Detect which cell encompasses the target text, then output its (x, y) center coordinate. 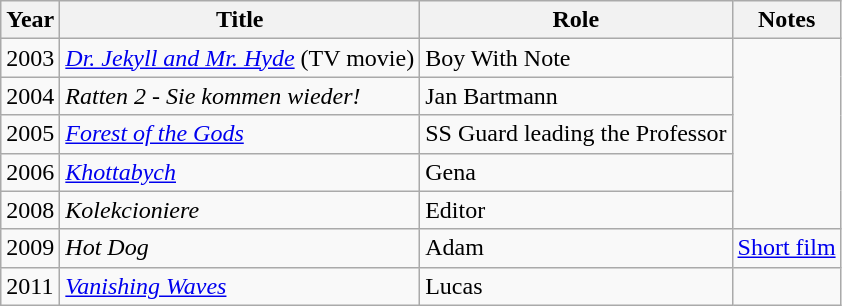
2004 (30, 96)
Forest of the Gods (240, 134)
2003 (30, 58)
Short film (786, 248)
2009 (30, 248)
Khottabych (240, 172)
SS Guard leading the Professor (576, 134)
2008 (30, 210)
Boy With Note (576, 58)
Title (240, 20)
Adam (576, 248)
2006 (30, 172)
Jan Bartmann (576, 96)
Hot Dog (240, 248)
2005 (30, 134)
Year (30, 20)
2011 (30, 286)
Lucas (576, 286)
Gena (576, 172)
Role (576, 20)
Notes (786, 20)
Editor (576, 210)
Ratten 2 - Sie kommen wieder! (240, 96)
Kolekcioniere (240, 210)
Vanishing Waves (240, 286)
Dr. Jekyll and Mr. Hyde (TV movie) (240, 58)
